Capture the cell that displays the provided text and extract its (x, y) central coordinate. 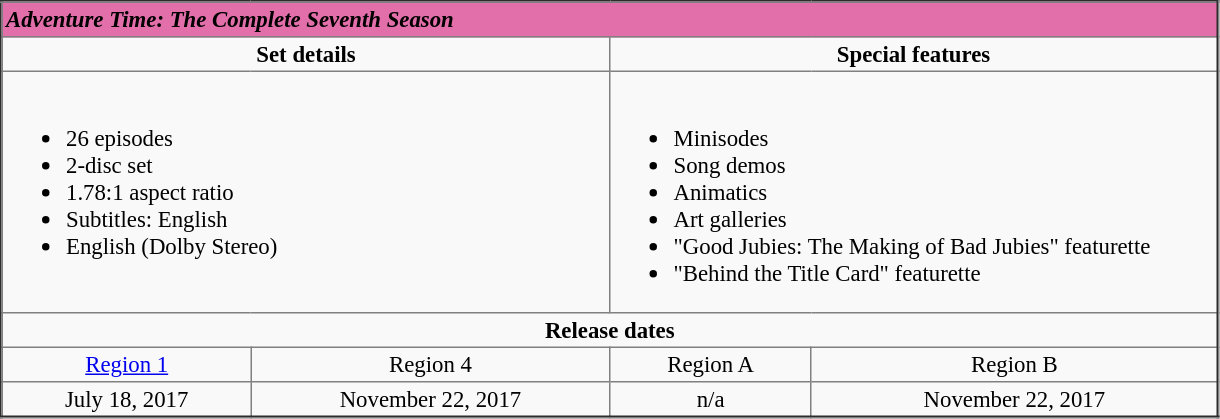
n/a (711, 400)
Region A (711, 365)
Set details (306, 54)
Region 1 (127, 365)
Release dates (610, 330)
Special features (914, 54)
Region 4 (430, 365)
July 18, 2017 (127, 400)
26 episodes2-disc set1.78:1 aspect ratioSubtitles: EnglishEnglish (Dolby Stereo) (306, 192)
Region B (1014, 365)
MinisodesSong demosAnimaticsArt galleries"Good Jubies: The Making of Bad Jubies" featurette"Behind the Title Card" featurette (914, 192)
Adventure Time: The Complete Seventh Season (610, 20)
